For the text-containing cell, return its midpoint in [x, y] coordinate format. 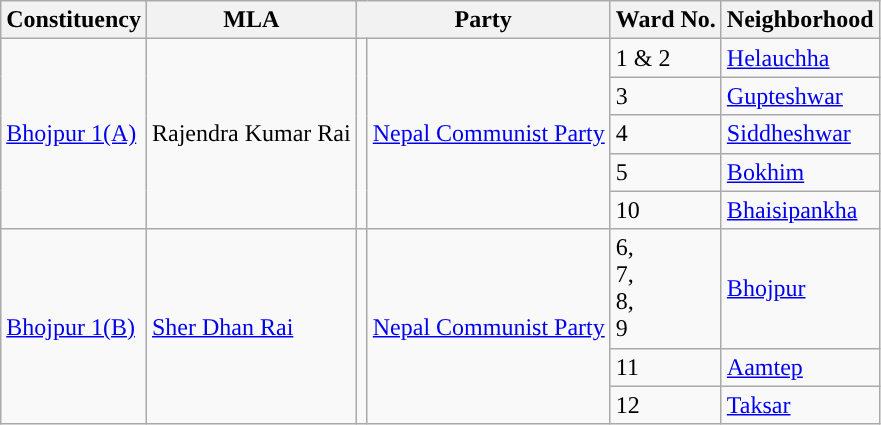
Aamtep [800, 367]
5 [666, 172]
Siddheshwar [800, 134]
Helauchha [800, 58]
Bhaisipankha [800, 210]
Rajendra Kumar Rai [251, 134]
Bhojpur 1(B) [74, 326]
Bokhim [800, 172]
3 [666, 96]
11 [666, 367]
Constituency [74, 20]
Neighborhood [800, 20]
Bhojpur 1(A) [74, 134]
Gupteshwar [800, 96]
4 [666, 134]
Bhojpur [800, 288]
Party [483, 20]
MLA [251, 20]
6,7, 8,9 [666, 288]
1 & 2 [666, 58]
Taksar [800, 405]
Ward No. [666, 20]
Sher Dhan Rai [251, 326]
12 [666, 405]
10 [666, 210]
